Output the (X, Y) coordinate of the center of the cell containing the given text.  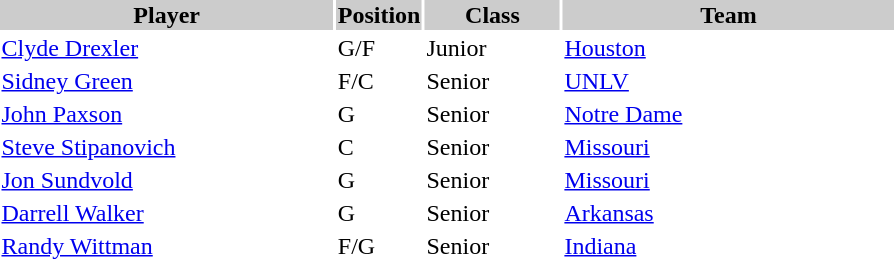
Position (379, 15)
Houston (728, 48)
Darrell Walker (166, 213)
John Paxson (166, 114)
Player (166, 15)
Arkansas (728, 213)
Notre Dame (728, 114)
Steve Stipanovich (166, 147)
Clyde Drexler (166, 48)
UNLV (728, 81)
Junior (492, 48)
C (379, 147)
Team (728, 15)
F/C (379, 81)
Class (492, 15)
G/F (379, 48)
Jon Sundvold (166, 180)
Sidney Green (166, 81)
